Output the [x, y] coordinate of the center of the cell containing the given text.  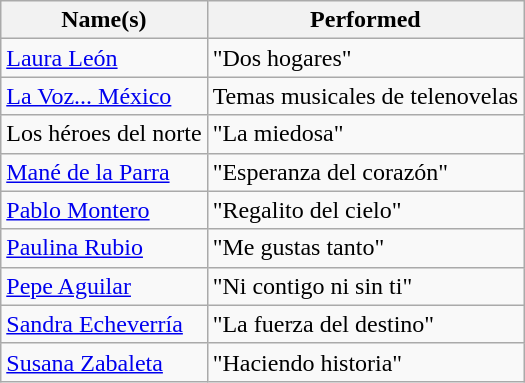
"Haciendo historia" [366, 362]
Los héroes del norte [104, 134]
Name(s) [104, 20]
"Regalito del cielo" [366, 210]
Temas musicales de telenovelas [366, 96]
"Esperanza del corazón" [366, 172]
Laura León [104, 58]
"Me gustas tanto" [366, 248]
"La fuerza del destino" [366, 324]
Pepe Aguilar [104, 286]
Paulina Rubio [104, 248]
Performed [366, 20]
Sandra Echeverría [104, 324]
"Dos hogares" [366, 58]
Mané de la Parra [104, 172]
"La miedosa" [366, 134]
Susana Zabaleta [104, 362]
Pablo Montero [104, 210]
"Ni contigo ni sin ti" [366, 286]
La Voz... México [104, 96]
